Find where the given text appears and provide that cell's center as [X, Y] coordinate. 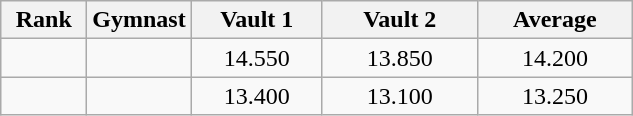
Vault 2 [400, 20]
Gymnast [139, 20]
Average [554, 20]
13.850 [400, 58]
Vault 1 [256, 20]
14.200 [554, 58]
14.550 [256, 58]
13.100 [400, 96]
13.400 [256, 96]
Rank [44, 20]
13.250 [554, 96]
